Locate the cell with the specified text and output its [x, y] center coordinate. 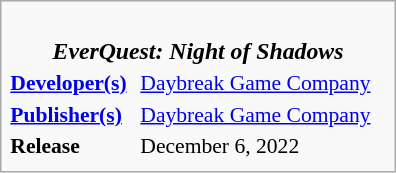
Publisher(s) [72, 114]
December 6, 2022 [263, 146]
EverQuest: Night of Shadows [198, 38]
Release [72, 146]
Developer(s) [72, 83]
